Pinpoint the cell where the given text exists, returning its [x, y] midpoint coordinate. 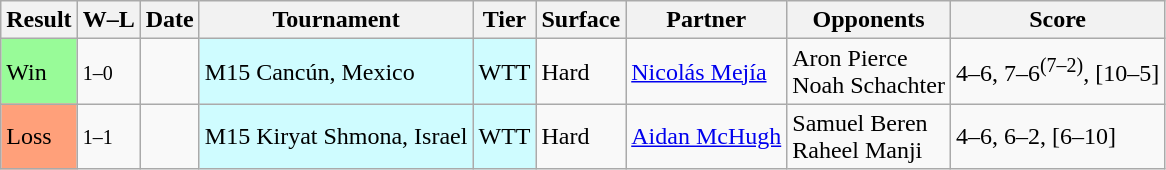
Opponents [869, 20]
Tier [504, 20]
1–1 [108, 136]
Aidan McHugh [706, 136]
Aron Pierce Noah Schachter [869, 72]
Tournament [336, 20]
Date [170, 20]
1–0 [108, 72]
Loss [39, 136]
M15 Cancún, Mexico [336, 72]
Samuel Beren Raheel Manji [869, 136]
Nicolás Mejía [706, 72]
Win [39, 72]
W–L [108, 20]
4–6, 7–6(7–2), [10–5] [1057, 72]
Result [39, 20]
4–6, 6–2, [6–10] [1057, 136]
M15 Kiryat Shmona, Israel [336, 136]
Surface [581, 20]
Partner [706, 20]
Score [1057, 20]
